Detect which cell encompasses the target text, then output its (x, y) center coordinate. 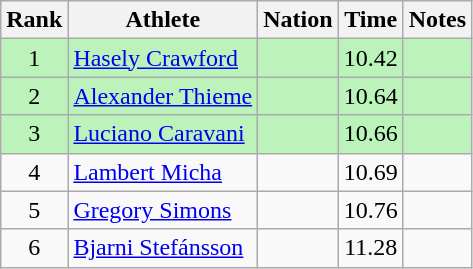
3 (34, 134)
10.76 (370, 210)
Luciano Caravani (163, 134)
10.69 (370, 172)
Lambert Micha (163, 172)
Nation (298, 20)
1 (34, 58)
11.28 (370, 248)
Athlete (163, 20)
Rank (34, 20)
Time (370, 20)
10.42 (370, 58)
10.66 (370, 134)
6 (34, 248)
4 (34, 172)
2 (34, 96)
Alexander Thieme (163, 96)
10.64 (370, 96)
Notes (437, 20)
Gregory Simons (163, 210)
5 (34, 210)
Hasely Crawford (163, 58)
Bjarni Stefánsson (163, 248)
